From the cell containing the given text, extract its center point as (X, Y) coordinate. 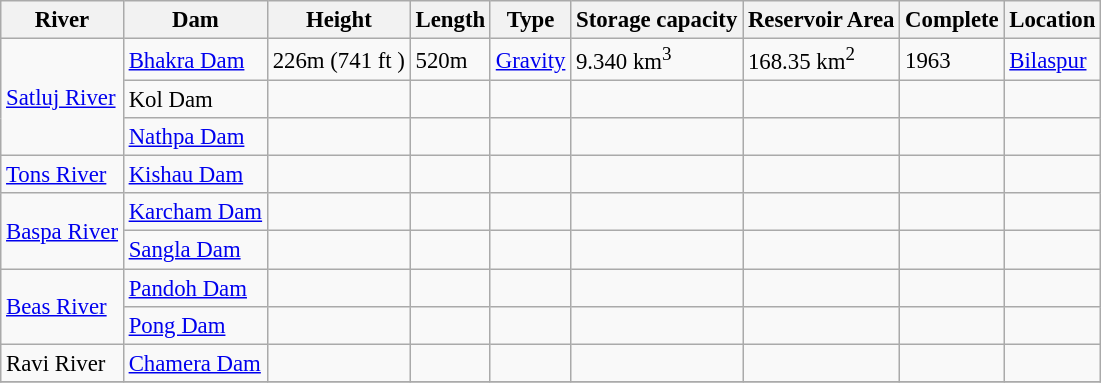
520m (450, 60)
Chamera Dam (195, 363)
Location (1052, 20)
9.340 km3 (657, 60)
Kishau Dam (195, 175)
Bhakra Dam (195, 60)
Sangla Dam (195, 250)
Tons River (62, 175)
Dam (195, 20)
Baspa River (62, 232)
Storage capacity (657, 20)
Karcham Dam (195, 213)
Complete (952, 20)
Beas River (62, 306)
Bilaspur (1052, 60)
Reservoir Area (822, 20)
Height (338, 20)
Pandoh Dam (195, 288)
Pong Dam (195, 325)
Ravi River (62, 363)
Nathpa Dam (195, 137)
Length (450, 20)
Satluj River (62, 98)
River (62, 20)
Gravity (530, 60)
Type (530, 20)
1963 (952, 60)
Kol Dam (195, 100)
226m (741 ft ) (338, 60)
168.35 km2 (822, 60)
